Identify which cell holds the provided text, then report its [X, Y] central coordinate. 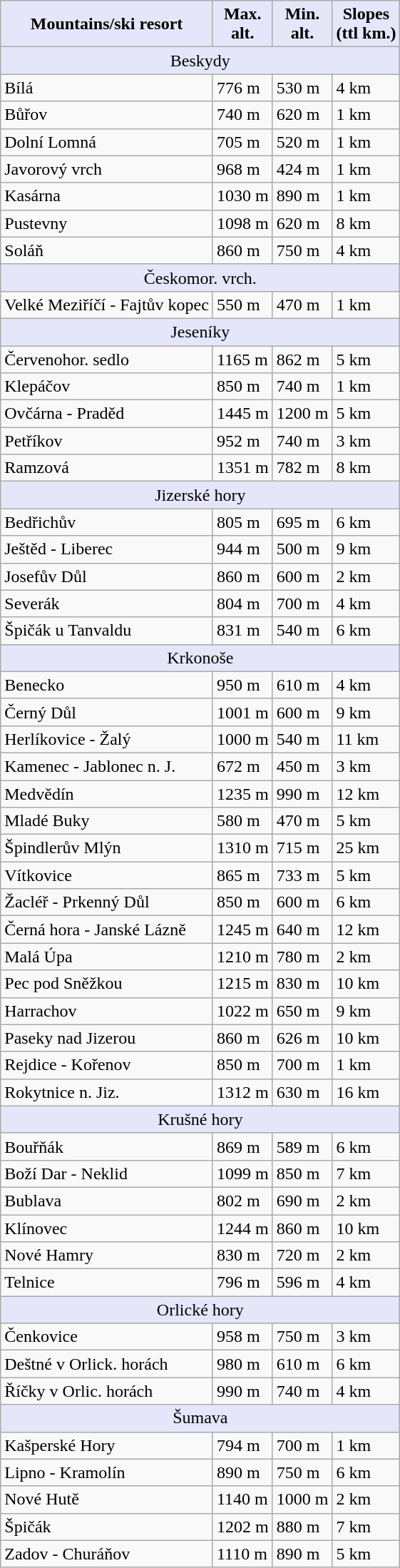
950 m [242, 685]
1200 m [302, 414]
Žacléř - Prkenný Důl [107, 902]
11 km [366, 739]
Velké Meziříčí - Fajtův kopec [107, 305]
690 m [302, 1201]
1445 m [242, 414]
968 m [242, 169]
Mountains/ski resort [107, 24]
Bublava [107, 1201]
715 m [302, 848]
626 m [302, 1038]
Čenkovice [107, 1337]
1202 m [242, 1527]
Harrachov [107, 1011]
794 m [242, 1445]
Vítkovice [107, 875]
880 m [302, 1527]
796 m [242, 1283]
650 m [302, 1011]
1310 m [242, 848]
Malá Úpa [107, 957]
Deštné v Orlick. horách [107, 1364]
1210 m [242, 957]
Medvědín [107, 794]
776 m [242, 88]
Kasárna [107, 196]
1245 m [242, 930]
1022 m [242, 1011]
630 m [302, 1092]
Jeseníky [200, 332]
Ovčárna - Praděd [107, 414]
1312 m [242, 1092]
805 m [242, 522]
Boží Dar - Neklid [107, 1174]
Špičák u Tanvaldu [107, 631]
Rokytnice n. Jiz. [107, 1092]
550 m [242, 305]
Černá hora - Janské Lázně [107, 930]
1165 m [242, 359]
695 m [302, 522]
Nové Hamry [107, 1256]
Bílá [107, 88]
Šumava [200, 1418]
Krušné hory [200, 1119]
705 m [242, 142]
1110 m [242, 1554]
1030 m [242, 196]
831 m [242, 631]
Českomor. vrch. [200, 278]
780 m [302, 957]
580 m [242, 821]
782 m [302, 468]
Bedřichův [107, 522]
1140 m [242, 1500]
Špindlerův Mlýn [107, 848]
Josefův Důl [107, 576]
980 m [242, 1364]
1351 m [242, 468]
Bůřov [107, 115]
589 m [302, 1146]
Klepáčov [107, 387]
862 m [302, 359]
25 km [366, 848]
450 m [302, 766]
804 m [242, 604]
Krkonoše [200, 658]
944 m [242, 549]
Soláň [107, 250]
1215 m [242, 984]
596 m [302, 1283]
802 m [242, 1201]
Nové Hutě [107, 1500]
Červenohor. sedlo [107, 359]
640 m [302, 930]
720 m [302, 1256]
Říčky v Orlic. horách [107, 1391]
869 m [242, 1146]
Rejdice - Kořenov [107, 1065]
1244 m [242, 1228]
Pec pod Sněžkou [107, 984]
952 m [242, 441]
672 m [242, 766]
Zadov - Churáňov [107, 1554]
Špičák [107, 1527]
Lipno - Kramolín [107, 1472]
Min.alt. [302, 24]
Klínovec [107, 1228]
Kašperské Hory [107, 1445]
Kamenec - Jablonec n. J. [107, 766]
1235 m [242, 794]
1099 m [242, 1174]
Mladé Buky [107, 821]
Benecko [107, 685]
Ještěd - Liberec [107, 549]
530 m [302, 88]
Telnice [107, 1283]
Černý Důl [107, 712]
958 m [242, 1337]
424 m [302, 169]
733 m [302, 875]
Severák [107, 604]
Slopes(ttl km.) [366, 24]
Dolní Lomná [107, 142]
865 m [242, 875]
Paseky nad Jizerou [107, 1038]
Javorový vrch [107, 169]
Ramzová [107, 468]
520 m [302, 142]
16 km [366, 1092]
Bouřňák [107, 1146]
Petříkov [107, 441]
Jizerské hory [200, 495]
Herlíkovice - Žalý [107, 739]
Beskydy [200, 61]
Orlické hory [200, 1310]
500 m [302, 549]
1001 m [242, 712]
Max. alt. [242, 24]
Pustevny [107, 223]
1098 m [242, 223]
